Determine the (X, Y) coordinate at the center of the cell enclosing the given text.  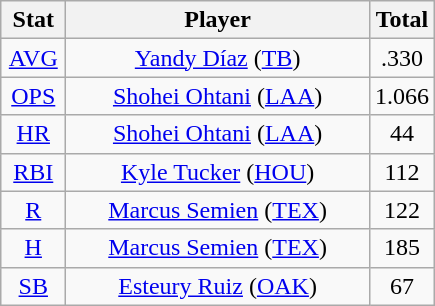
R (34, 210)
.330 (402, 58)
67 (402, 286)
SB (34, 286)
RBI (34, 172)
Stat (34, 20)
112 (402, 172)
185 (402, 248)
1.066 (402, 96)
44 (402, 134)
Kyle Tucker (HOU) (218, 172)
H (34, 248)
Player (218, 20)
HR (34, 134)
Esteury Ruiz (OAK) (218, 286)
OPS (34, 96)
AVG (34, 58)
122 (402, 210)
Total (402, 20)
Yandy Díaz (TB) (218, 58)
